From the cell containing the given text, extract its center point as [X, Y] coordinate. 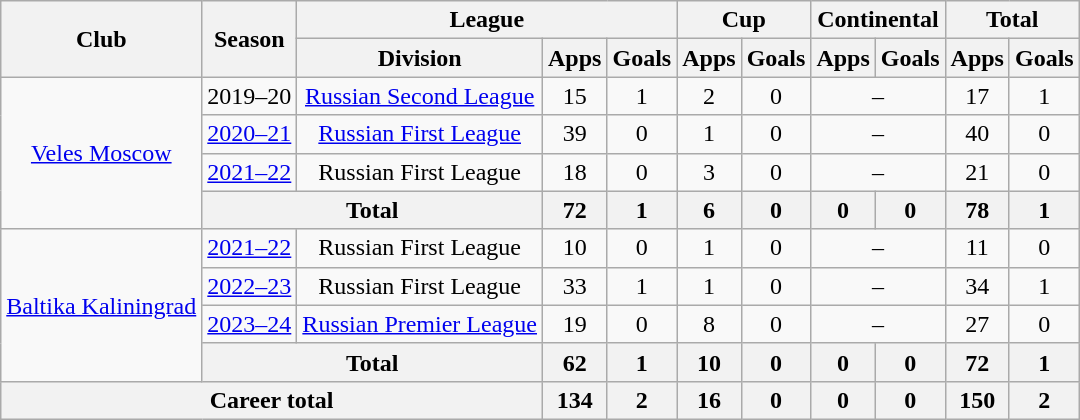
34 [977, 286]
39 [575, 134]
Continental [878, 20]
6 [709, 210]
Cup [744, 20]
2020–21 [250, 134]
21 [977, 172]
2019–20 [250, 96]
Season [250, 39]
150 [977, 400]
16 [709, 400]
62 [575, 362]
Russian Second League [420, 96]
134 [575, 400]
Veles Moscow [102, 153]
Career total [272, 400]
27 [977, 324]
2022–23 [250, 286]
33 [575, 286]
Russian Premier League [420, 324]
15 [575, 96]
19 [575, 324]
8 [709, 324]
18 [575, 172]
2023–24 [250, 324]
40 [977, 134]
Club [102, 39]
78 [977, 210]
17 [977, 96]
3 [709, 172]
League [487, 20]
11 [977, 248]
Baltika Kaliningrad [102, 305]
Division [420, 58]
